Determine the [X, Y] coordinate at the center of the cell enclosing the given text.  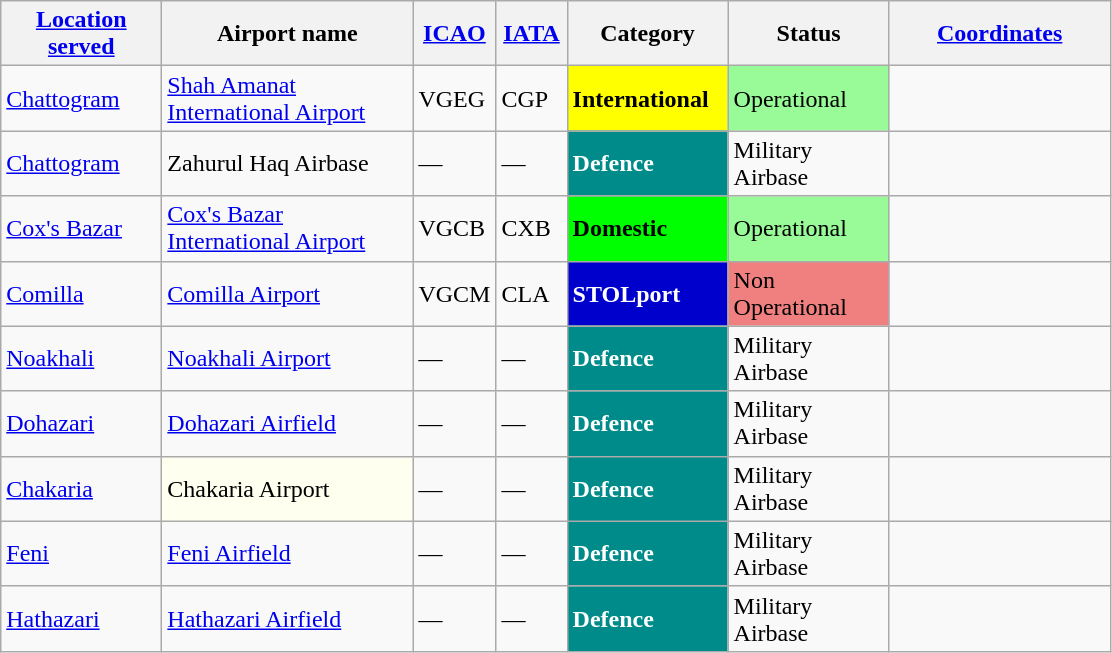
CGP [532, 98]
ICAO [454, 34]
Dohazari Airfield [288, 424]
Zahurul Haq Airbase [288, 164]
Noakhali [82, 358]
Cox's Bazar [82, 228]
Hathazari [82, 618]
Cox's Bazar International Airport [288, 228]
Category [648, 34]
Chakaria Airport [288, 488]
VGCM [454, 294]
Dohazari [82, 424]
Feni [82, 554]
VGCB [454, 228]
Location served [82, 34]
Status [808, 34]
Hathazari Airfield [288, 618]
Feni Airfield [288, 554]
Coordinates [1000, 34]
Comilla [82, 294]
CLA [532, 294]
Comilla Airport [288, 294]
STOLport [648, 294]
Noakhali Airport [288, 358]
Domestic [648, 228]
Chakaria [82, 488]
International [648, 98]
Non Operational [808, 294]
IATA [532, 34]
Shah Amanat International Airport [288, 98]
VGEG [454, 98]
Airport name [288, 34]
CXB [532, 228]
